Determine the [x, y] coordinate at the center of the cell enclosing the given text.  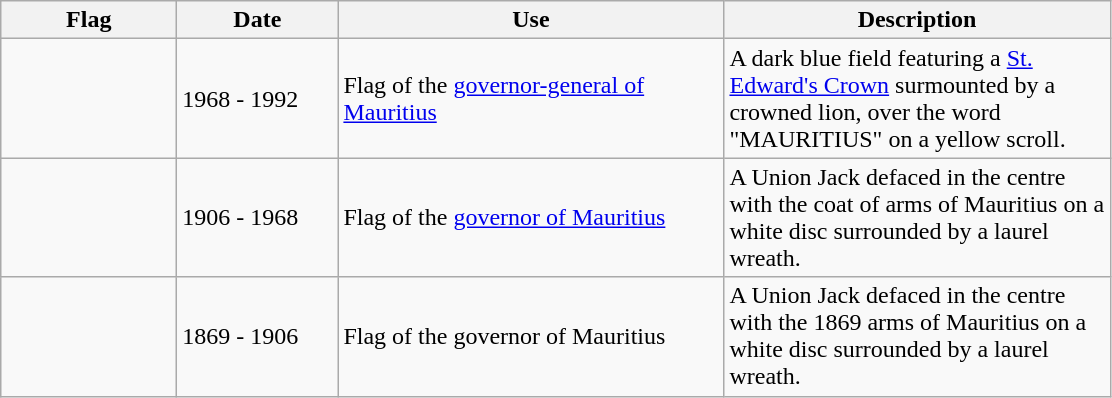
1906 - 1968 [258, 218]
1968 - 1992 [258, 98]
Flag [89, 20]
A dark blue field featuring a St. Edward's Crown surmounted by a crowned lion, over the word "MAURITIUS" on a yellow scroll. [917, 98]
A Union Jack defaced in the centre with the 1869 arms of Mauritius on a white disc surrounded by a laurel wreath. [917, 336]
Date [258, 20]
Flag of the governor-general of Mauritius [531, 98]
1869 - 1906 [258, 336]
Use [531, 20]
A Union Jack defaced in the centre with the coat of arms of Mauritius on a white disc surrounded by a laurel wreath. [917, 218]
Description [917, 20]
